Extract the (X, Y) coordinate from the center of the cell holding the provided text.  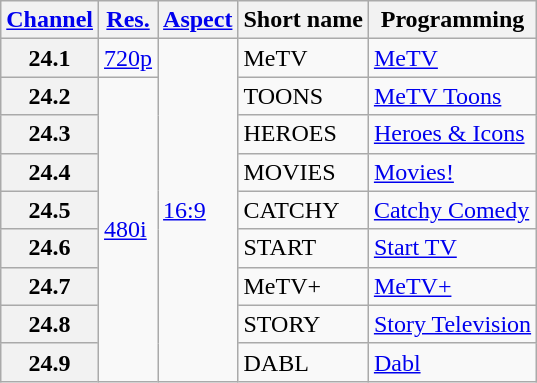
Catchy Comedy (452, 210)
24.7 (50, 286)
Heroes & Icons (452, 134)
24.1 (50, 58)
Res. (128, 20)
Movies! (452, 172)
Channel (50, 20)
DABL (303, 362)
Short name (303, 20)
16:9 (198, 210)
24.2 (50, 96)
Story Television (452, 324)
24.3 (50, 134)
START (303, 248)
Programming (452, 20)
480i (128, 229)
Aspect (198, 20)
Start TV (452, 248)
Dabl (452, 362)
TOONS (303, 96)
24.8 (50, 324)
HEROES (303, 134)
MeTV Toons (452, 96)
CATCHY (303, 210)
24.5 (50, 210)
24.9 (50, 362)
STORY (303, 324)
24.4 (50, 172)
24.6 (50, 248)
MOVIES (303, 172)
720p (128, 58)
